Find where the given text appears and provide that cell's center as [X, Y] coordinate. 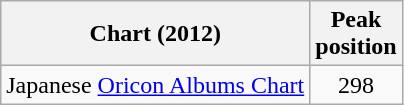
Peakposition [356, 34]
Japanese Oricon Albums Chart [156, 85]
298 [356, 85]
Chart (2012) [156, 34]
